Pinpoint the cell where the given text exists, returning its [X, Y] midpoint coordinate. 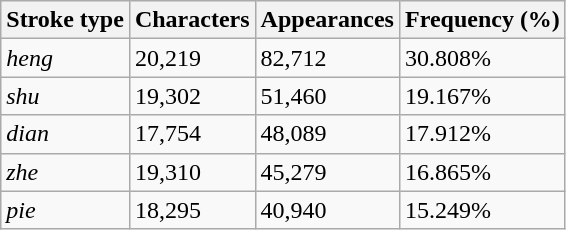
20,219 [192, 58]
heng [66, 58]
17,754 [192, 134]
48,089 [327, 134]
pie [66, 210]
Stroke type [66, 20]
Frequency (%) [482, 20]
51,460 [327, 96]
45,279 [327, 172]
82,712 [327, 58]
dian [66, 134]
16.865% [482, 172]
19.167% [482, 96]
Appearances [327, 20]
40,940 [327, 210]
19,302 [192, 96]
zhe [66, 172]
18,295 [192, 210]
17.912% [482, 134]
15.249% [482, 210]
shu [66, 96]
Characters [192, 20]
19,310 [192, 172]
30.808% [482, 58]
